Identify which cell holds the provided text, then report its (X, Y) central coordinate. 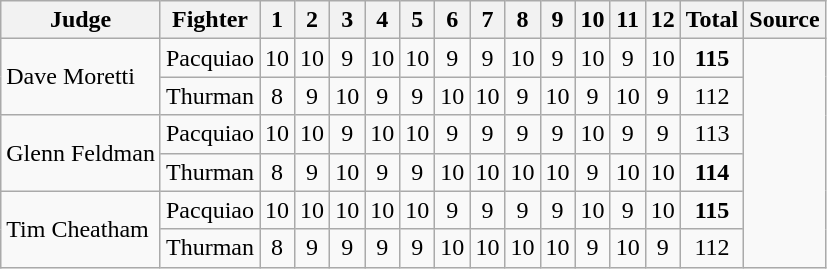
Fighter (210, 20)
7 (488, 20)
Glenn Feldman (81, 153)
3 (348, 20)
4 (382, 20)
Judge (81, 20)
Source (784, 20)
5 (418, 20)
114 (712, 172)
Total (712, 20)
1 (278, 20)
113 (712, 134)
6 (452, 20)
11 (628, 20)
Tim Cheatham (81, 229)
Dave Moretti (81, 77)
12 (662, 20)
2 (312, 20)
